Search for the cell housing the specified text and yield its [x, y] center coordinate. 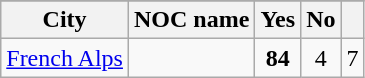
4 [321, 58]
NOC name [191, 20]
City [65, 20]
84 [278, 58]
Yes [278, 20]
7 [352, 58]
No [321, 20]
French Alps [65, 58]
